Return [x, y] of the center of cell containing provided text 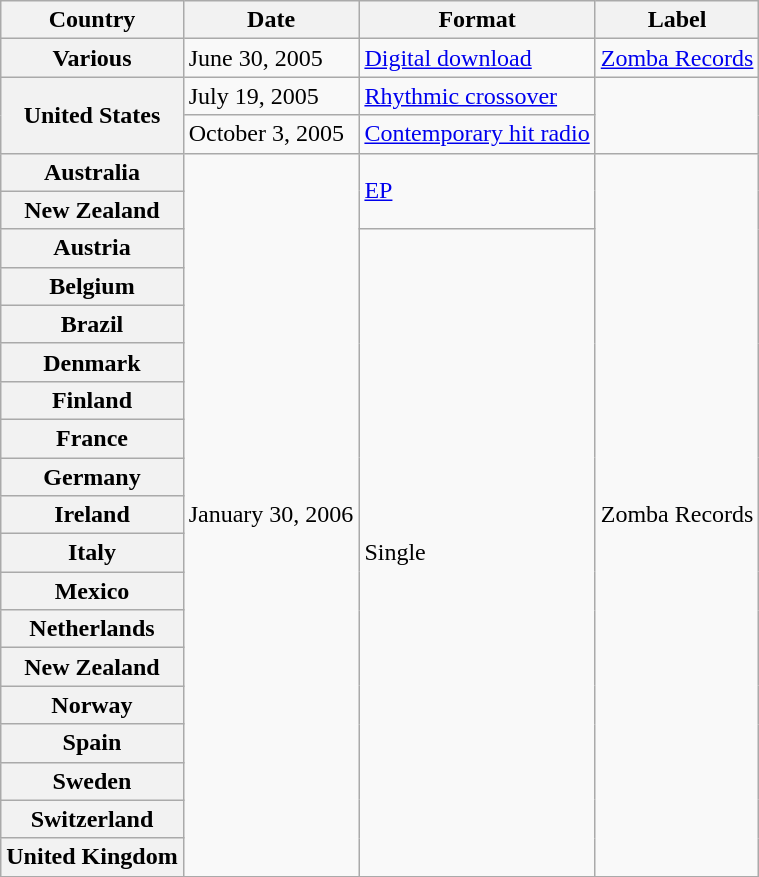
July 19, 2005 [271, 96]
June 30, 2005 [271, 58]
Finland [92, 400]
Sweden [92, 781]
Brazil [92, 324]
Austria [92, 248]
United Kingdom [92, 857]
Italy [92, 553]
EP [477, 191]
United States [92, 115]
Spain [92, 743]
Belgium [92, 286]
October 3, 2005 [271, 134]
Single [477, 552]
Mexico [92, 591]
Various [92, 58]
Country [92, 20]
Germany [92, 477]
Ireland [92, 515]
Rhythmic crossover [477, 96]
Label [677, 20]
Norway [92, 705]
Netherlands [92, 629]
Format [477, 20]
Contemporary hit radio [477, 134]
Digital download [477, 58]
Australia [92, 172]
Denmark [92, 362]
January 30, 2006 [271, 514]
Date [271, 20]
Switzerland [92, 819]
France [92, 438]
